Pinpoint the cell where the given text exists, returning its (x, y) midpoint coordinate. 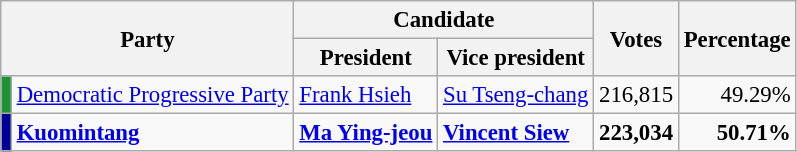
Frank Hsieh (366, 95)
President (366, 58)
Kuomintang (152, 133)
Votes (636, 38)
49.29% (737, 95)
216,815 (636, 95)
Percentage (737, 38)
Ma Ying-jeou (366, 133)
Candidate (444, 20)
223,034 (636, 133)
Su Tseng-chang (516, 95)
Vice president (516, 58)
Democratic Progressive Party (152, 95)
Vincent Siew (516, 133)
50.71% (737, 133)
Party (148, 38)
